For the text-containing cell, return its midpoint in (X, Y) coordinate format. 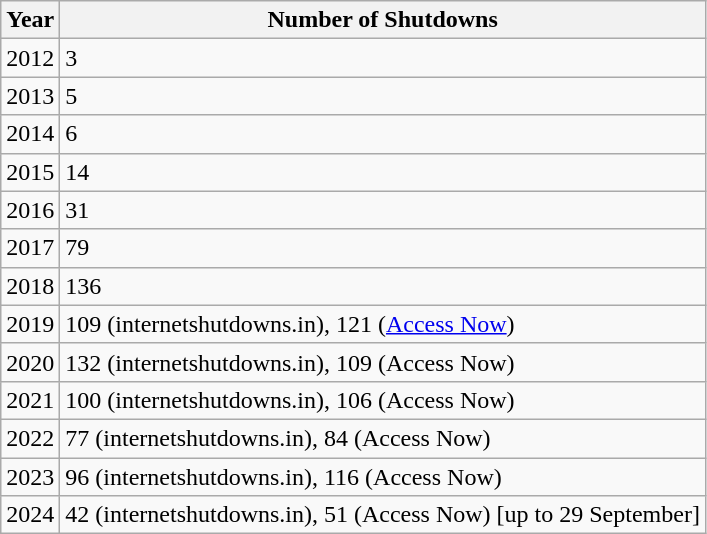
96 (internetshutdowns.in), 116 (Access Now) (383, 477)
109 (internetshutdowns.in), 121 (Access Now) (383, 324)
31 (383, 210)
Number of Shutdowns (383, 20)
2018 (30, 286)
6 (383, 134)
2015 (30, 172)
2012 (30, 58)
2023 (30, 477)
5 (383, 96)
2021 (30, 400)
132 (internetshutdowns.in), 109 (Access Now) (383, 362)
42 (internetshutdowns.in), 51 (Access Now) [up to 29 September] (383, 515)
2017 (30, 248)
2020 (30, 362)
136 (383, 286)
Year (30, 20)
2022 (30, 438)
79 (383, 248)
2016 (30, 210)
14 (383, 172)
3 (383, 58)
2019 (30, 324)
100 (internetshutdowns.in), 106 (Access Now) (383, 400)
77 (internetshutdowns.in), 84 (Access Now) (383, 438)
2013 (30, 96)
2024 (30, 515)
2014 (30, 134)
